Find where the given text appears and provide that cell's center as [X, Y] coordinate. 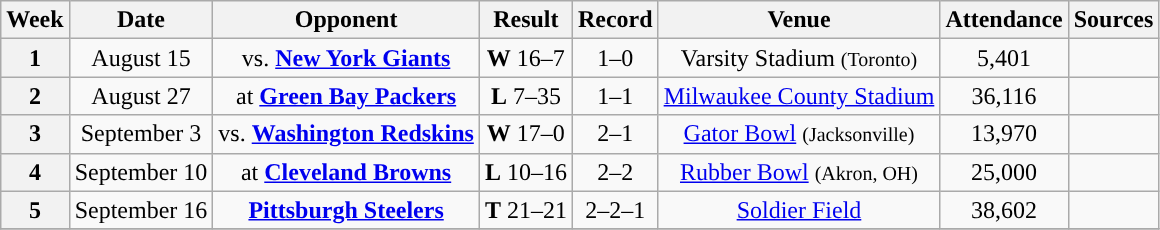
Pittsburgh Steelers [346, 210]
vs. New York Giants [346, 58]
Result [526, 20]
August 15 [141, 58]
1 [35, 58]
Milwaukee County Stadium [799, 96]
Date [141, 20]
Record [615, 20]
Venue [799, 20]
Rubber Bowl (Akron, OH) [799, 172]
vs. Washington Redskins [346, 134]
T 21–21 [526, 210]
Gator Bowl (Jacksonville) [799, 134]
1–0 [615, 58]
5 [35, 210]
Soldier Field [799, 210]
Opponent [346, 20]
25,000 [1004, 172]
W 16–7 [526, 58]
Sources [1114, 20]
at Green Bay Packers [346, 96]
at Cleveland Browns [346, 172]
2–2 [615, 172]
2 [35, 96]
Varsity Stadium (Toronto) [799, 58]
13,970 [1004, 134]
2–1 [615, 134]
Attendance [1004, 20]
September 16 [141, 210]
5,401 [1004, 58]
36,116 [1004, 96]
L 10–16 [526, 172]
September 3 [141, 134]
38,602 [1004, 210]
1–1 [615, 96]
L 7–35 [526, 96]
2–2–1 [615, 210]
Week [35, 20]
3 [35, 134]
August 27 [141, 96]
4 [35, 172]
W 17–0 [526, 134]
September 10 [141, 172]
